Output the [X, Y] coordinate of the center of the cell containing the given text.  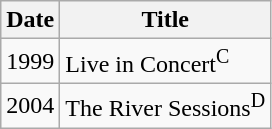
The River SessionsD [166, 106]
Live in ConcertC [166, 62]
Title [166, 20]
1999 [30, 62]
Date [30, 20]
2004 [30, 106]
